Identify which cell holds the provided text, then report its [x, y] central coordinate. 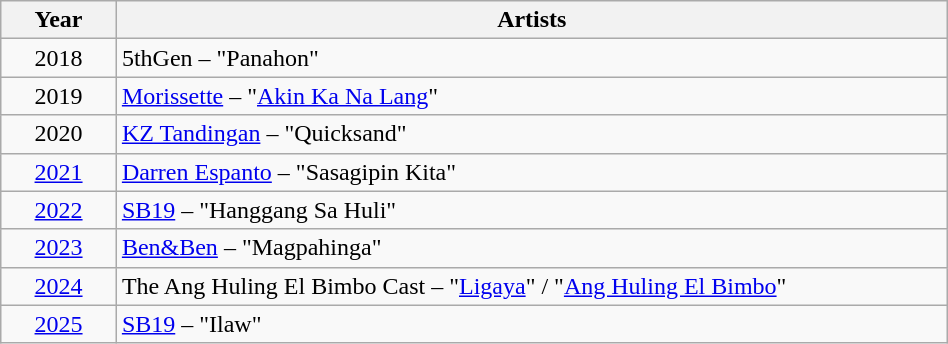
Ben&Ben – "Magpahinga" [532, 248]
Artists [532, 20]
KZ Tandingan – "Quicksand" [532, 134]
Year [59, 20]
SB19 – "Hanggang Sa Huli" [532, 210]
2018 [59, 58]
2020 [59, 134]
2022 [59, 210]
SB19 – "Ilaw" [532, 324]
5thGen – "Panahon" [532, 58]
2024 [59, 286]
2021 [59, 172]
2025 [59, 324]
The Ang Huling El Bimbo Cast – "Ligaya" / "Ang Huling El Bimbo" [532, 286]
2019 [59, 96]
Morissette – "Akin Ka Na Lang" [532, 96]
2023 [59, 248]
Darren Espanto – "Sasagipin Kita" [532, 172]
